From the cell containing the given text, extract its center point as [X, Y] coordinate. 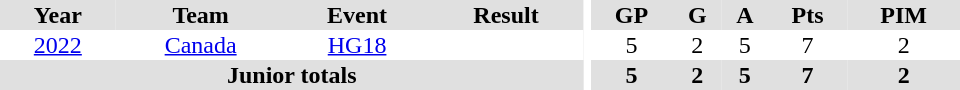
Pts [808, 15]
Result [506, 15]
GP [631, 15]
Canada [201, 45]
HG18 [358, 45]
2022 [58, 45]
A [745, 15]
Year [58, 15]
Event [358, 15]
G [698, 15]
Junior totals [292, 75]
PIM [904, 15]
Team [201, 15]
